Provide the (X, Y) coordinate of the cell's center where the given text is located.  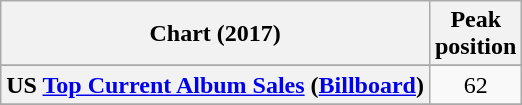
Peakposition (475, 34)
Chart (2017) (216, 34)
US Top Current Album Sales (Billboard) (216, 85)
62 (475, 85)
